Output the [x, y] coordinate of the center of the cell containing the given text.  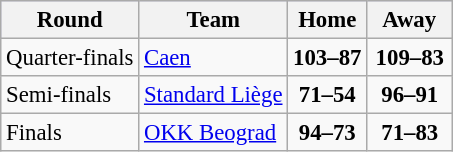
Semi-finals [70, 95]
Quarter-finals [70, 58]
94–73 [328, 133]
103–87 [328, 58]
Round [70, 20]
Away [410, 20]
OKK Beograd [214, 133]
Standard Liège [214, 95]
Team [214, 20]
Home [328, 20]
71–54 [328, 95]
Caen [214, 58]
96–91 [410, 95]
109–83 [410, 58]
Finals [70, 133]
71–83 [410, 133]
